Pinpoint the cell where the given text exists, returning its [X, Y] midpoint coordinate. 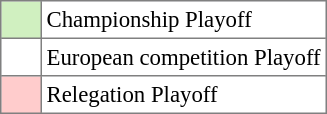
European competition Playoff [184, 57]
Relegation Playoff [184, 95]
Championship Playoff [184, 20]
